Determine the [X, Y] coordinate at the center of the cell enclosing the given text.  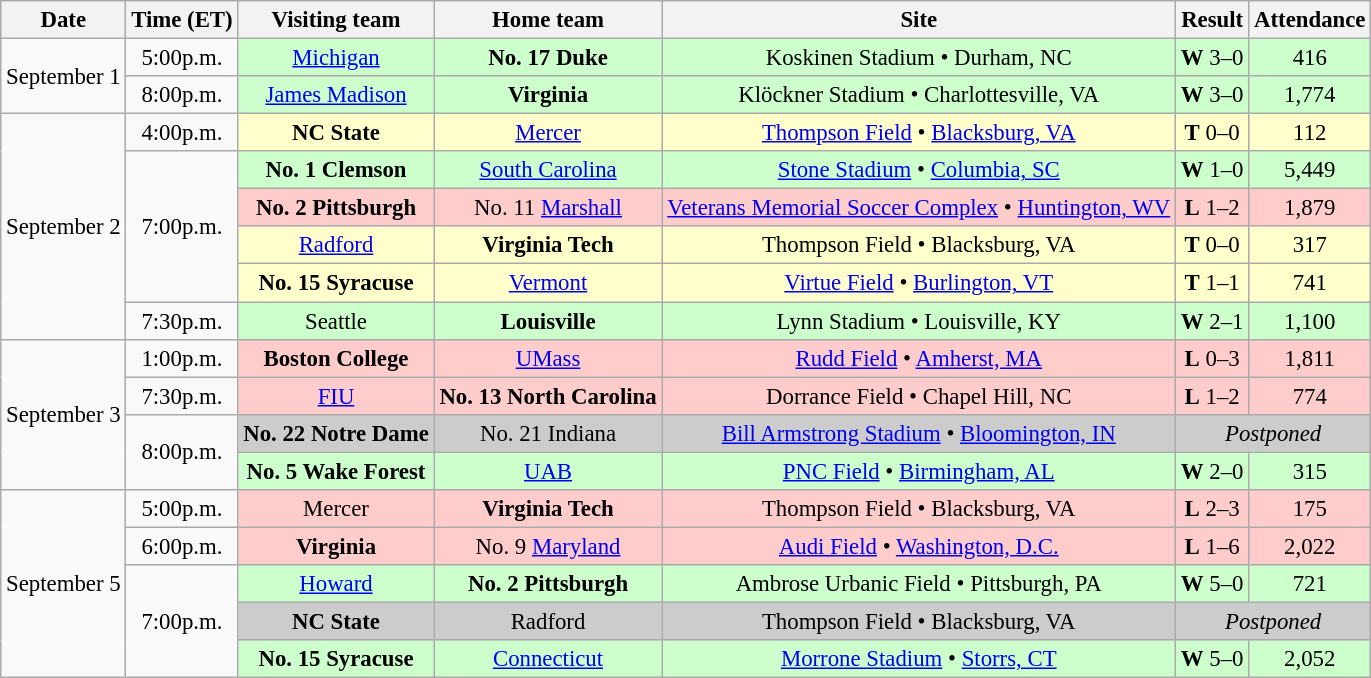
Virtue Field • Burlington, VT [919, 283]
1,774 [1310, 95]
1,879 [1310, 208]
No. 9 Maryland [548, 546]
Veterans Memorial Soccer Complex • Huntington, WV [919, 208]
W 2–0 [1212, 471]
L 1–6 [1212, 546]
James Madison [336, 95]
No. 5 Wake Forest [336, 471]
1:00p.m. [182, 358]
Home team [548, 20]
FIU [336, 396]
4:00p.m. [182, 133]
Date [64, 20]
T 1–1 [1212, 283]
Boston College [336, 358]
Howard [336, 584]
1,811 [1310, 358]
W 1–0 [1212, 170]
South Carolina [548, 170]
L 2–3 [1212, 509]
Visiting team [336, 20]
Seattle [336, 321]
No. 17 Duke [548, 58]
UMass [548, 358]
L 0–3 [1212, 358]
September 5 [64, 584]
Vermont [548, 283]
No. 13 North Carolina [548, 396]
317 [1310, 245]
Louisville [548, 321]
Site [919, 20]
1,100 [1310, 321]
Michigan [336, 58]
UAB [548, 471]
Lynn Stadium • Louisville, KY [919, 321]
No. 11 Marshall [548, 208]
Time (ET) [182, 20]
W 2–1 [1212, 321]
Bill Armstrong Stadium • Bloomington, IN [919, 433]
Attendance [1310, 20]
No. 22 Notre Dame [336, 433]
774 [1310, 396]
721 [1310, 584]
Klöckner Stadium • Charlottesville, VA [919, 95]
September 2 [64, 227]
September 1 [64, 76]
Dorrance Field • Chapel Hill, NC [919, 396]
112 [1310, 133]
No. 21 Indiana [548, 433]
2,052 [1310, 659]
September 3 [64, 414]
PNC Field • Birmingham, AL [919, 471]
5,449 [1310, 170]
315 [1310, 471]
Morrone Stadium • Storrs, CT [919, 659]
6:00p.m. [182, 546]
Connecticut [548, 659]
2,022 [1310, 546]
Rudd Field • Amherst, MA [919, 358]
Stone Stadium • Columbia, SC [919, 170]
Audi Field • Washington, D.C. [919, 546]
Result [1212, 20]
741 [1310, 283]
Ambrose Urbanic Field • Pittsburgh, PA [919, 584]
175 [1310, 509]
416 [1310, 58]
No. 1 Clemson [336, 170]
Koskinen Stadium • Durham, NC [919, 58]
